Return the (x, y) coordinate for the center point of the cell that contains the specified text.  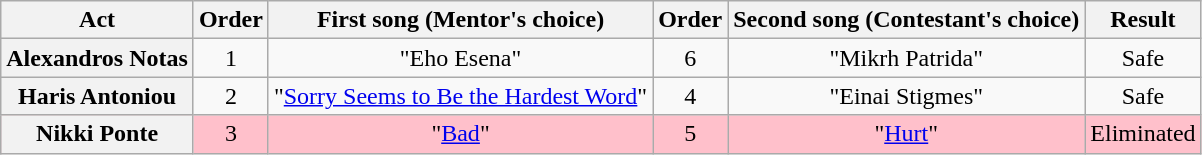
1 (230, 58)
Result (1143, 20)
3 (230, 134)
6 (690, 58)
5 (690, 134)
2 (230, 96)
"Eho Esena" (460, 58)
"Bad" (460, 134)
4 (690, 96)
"Hurt" (906, 134)
First song (Mentor's choice) (460, 20)
Alexandros Notas (98, 58)
Haris Antoniou (98, 96)
Eliminated (1143, 134)
"Einai Stigmes" (906, 96)
Second song (Contestant's choice) (906, 20)
Act (98, 20)
"Sorry Seems to Be the Hardest Word" (460, 96)
Nikki Ponte (98, 134)
"Mikrh Patrida" (906, 58)
